Detect which cell encompasses the target text, then output its (X, Y) center coordinate. 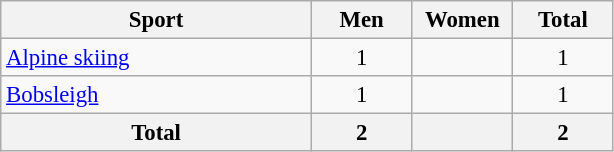
Sport (156, 20)
Bobsleigh (156, 95)
Women (462, 20)
Men (362, 20)
Alpine skiing (156, 58)
